Locate the cell with the specified text and output its [X, Y] center coordinate. 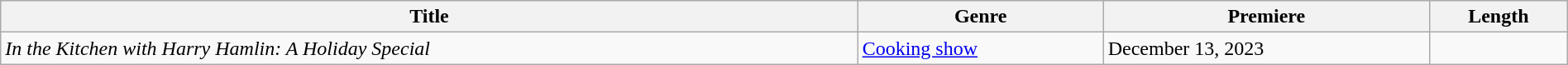
In the Kitchen with Harry Hamlin: A Holiday Special [429, 48]
Length [1499, 17]
Title [429, 17]
Genre [981, 17]
Cooking show [981, 48]
Premiere [1266, 17]
December 13, 2023 [1266, 48]
